Extract the (X, Y) coordinate from the center of the cell holding the provided text.  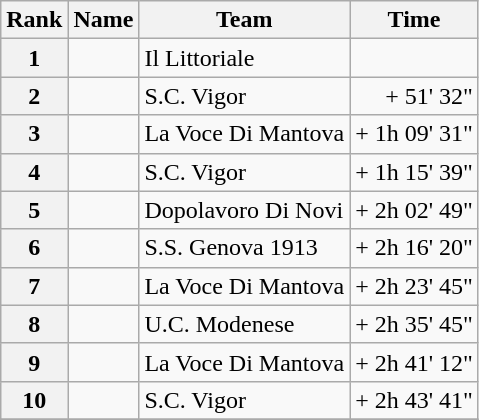
Name (104, 20)
Team (244, 20)
2 (34, 96)
1 (34, 58)
+ 2h 41' 12" (414, 362)
+ 2h 02' 49" (414, 210)
+ 2h 16' 20" (414, 248)
Il Littoriale (244, 58)
Dopolavoro Di Novi (244, 210)
6 (34, 248)
3 (34, 134)
9 (34, 362)
4 (34, 172)
Time (414, 20)
U.C. Modenese (244, 324)
+ 2h 23' 45" (414, 286)
8 (34, 324)
7 (34, 286)
+ 1h 15' 39" (414, 172)
+ 2h 35' 45" (414, 324)
S.S. Genova 1913 (244, 248)
+ 1h 09' 31" (414, 134)
+ 51' 32" (414, 96)
+ 2h 43' 41" (414, 400)
5 (34, 210)
Rank (34, 20)
10 (34, 400)
